Identify which cell holds the provided text, then report its (X, Y) central coordinate. 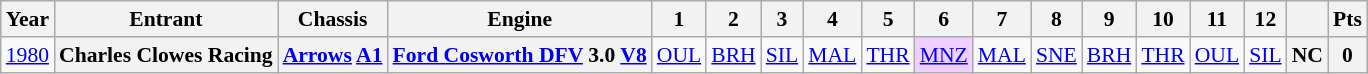
12 (1266, 19)
8 (1056, 19)
0 (1348, 55)
1980 (28, 55)
11 (1217, 19)
Chassis (333, 19)
Year (28, 19)
6 (944, 19)
Pts (1348, 19)
2 (734, 19)
MNZ (944, 55)
Engine (520, 19)
Ford Cosworth DFV 3.0 V8 (520, 55)
5 (888, 19)
Charles Clowes Racing (166, 55)
9 (1110, 19)
10 (1162, 19)
NC (1308, 55)
7 (1002, 19)
Arrows A1 (333, 55)
1 (679, 19)
3 (782, 19)
4 (832, 19)
SNE (1056, 55)
Entrant (166, 19)
